From the cell containing the given text, extract its center point as (x, y) coordinate. 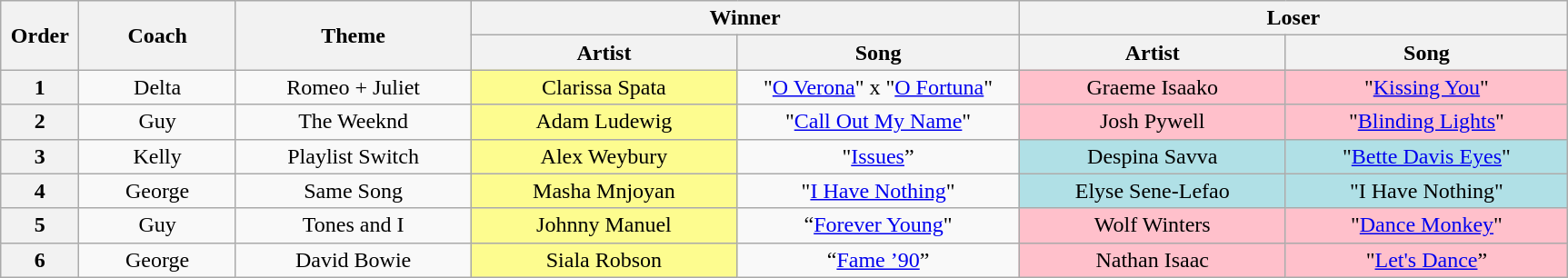
Graeme Isaako (1153, 87)
Coach (157, 35)
“Forever Young" (878, 225)
Josh Pywell (1153, 122)
4 (40, 191)
"O Verona" x "O Fortuna" (878, 87)
Despina Savva (1153, 156)
Delta (157, 87)
3 (40, 156)
5 (40, 225)
6 (40, 260)
David Bowie (353, 260)
"Call Out My Name" (878, 122)
Tones and I (353, 225)
Winner (745, 18)
"Kissing You" (1426, 87)
Order (40, 35)
Playlist Switch (353, 156)
Alex Weybury (604, 156)
Adam Ludewig (604, 122)
"Dance Monkey" (1426, 225)
2 (40, 122)
The Weeknd (353, 122)
Wolf Winters (1153, 225)
Loser (1293, 18)
Nathan Isaac (1153, 260)
Clarissa Spata (604, 87)
Romeo + Juliet (353, 87)
Elyse Sene-Lefao (1153, 191)
"Blinding Lights" (1426, 122)
"Issues” (878, 156)
Siala Robson (604, 260)
Same Song (353, 191)
1 (40, 87)
Kelly (157, 156)
Masha Mnjoyan (604, 191)
Johnny Manuel (604, 225)
"Bette Davis Eyes" (1426, 156)
Theme (353, 35)
“Fame ’90” (878, 260)
"Let's Dance” (1426, 260)
